Extract the (x, y) coordinate from the center of the cell holding the provided text.  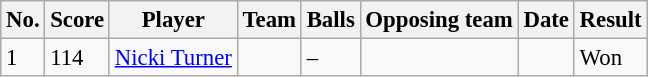
Balls (330, 20)
Date (546, 20)
Player (173, 20)
Opposing team (439, 20)
Result (610, 20)
Score (78, 20)
1 (23, 58)
Nicki Turner (173, 58)
114 (78, 58)
– (330, 58)
Team (269, 20)
Won (610, 58)
No. (23, 20)
